Extract the (X, Y) coordinate from the center of the cell holding the provided text.  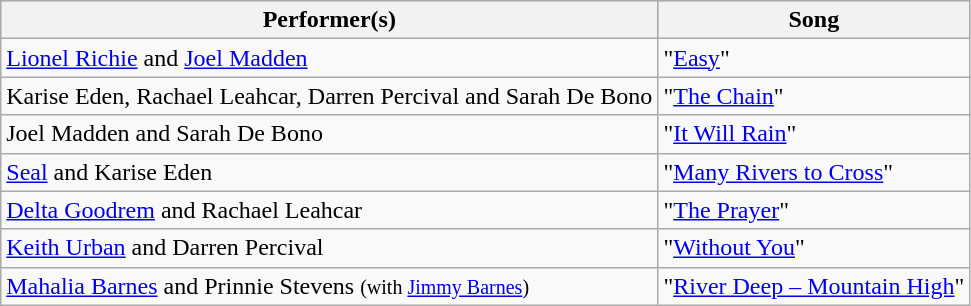
Lionel Richie and Joel Madden (330, 58)
Seal and Karise Eden (330, 172)
Keith Urban and Darren Percival (330, 248)
Joel Madden and Sarah De Bono (330, 134)
Song (814, 20)
Delta Goodrem and Rachael Leahcar (330, 210)
Performer(s) (330, 20)
"River Deep – Mountain High" (814, 286)
"Easy" (814, 58)
"Without You" (814, 248)
"The Chain" (814, 96)
Mahalia Barnes and Prinnie Stevens (with Jimmy Barnes) (330, 286)
"Many Rivers to Cross" (814, 172)
"The Prayer" (814, 210)
Karise Eden, Rachael Leahcar, Darren Percival and Sarah De Bono (330, 96)
"It Will Rain" (814, 134)
